Locate the cell with the specified text and output its [X, Y] center coordinate. 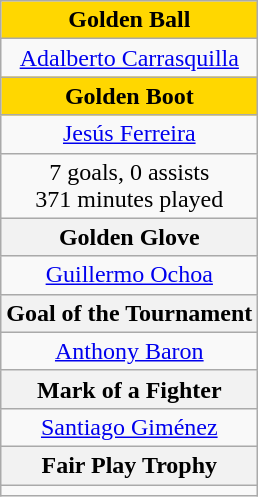
Adalberto Carrasquilla [130, 58]
Golden Ball [130, 20]
7 goals, 0 assists371 minutes played [130, 186]
Goal of the Tournament [130, 313]
Fair Play Trophy [130, 465]
Mark of a Fighter [130, 389]
Guillermo Ochoa [130, 275]
Jesús Ferreira [130, 134]
Golden Glove [130, 237]
Anthony Baron [130, 351]
Santiago Giménez [130, 427]
Golden Boot [130, 96]
